Return (X, Y) of the center of cell containing provided text 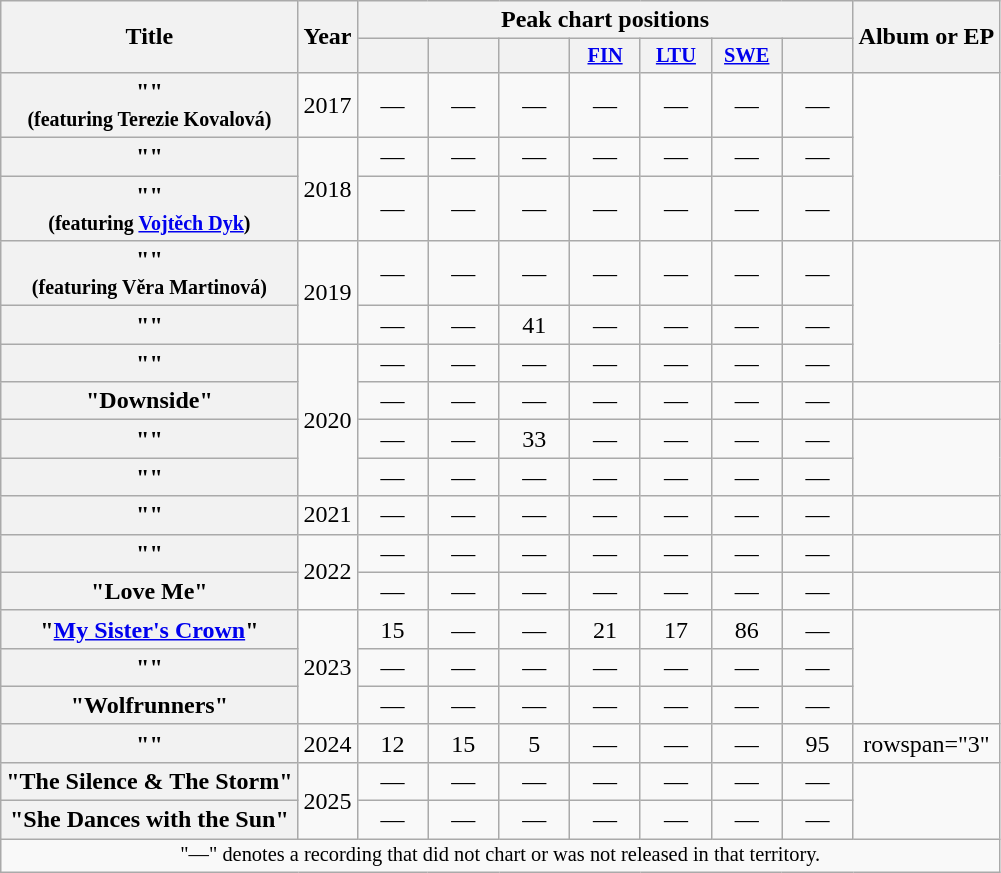
2019 (328, 292)
2020 (328, 420)
2023 (328, 667)
2022 (328, 572)
FIN (606, 56)
41 (534, 325)
"My Sister's Crown" (150, 629)
"Wolfrunners" (150, 705)
21 (606, 629)
""(featuring Terezie Kovalová) (150, 104)
95 (818, 743)
17 (676, 629)
""(featuring Věra Martinová) (150, 274)
"Love Me" (150, 591)
2021 (328, 515)
12 (392, 743)
86 (746, 629)
"—" denotes a recording that did not chart or was not released in that territory. (500, 856)
"She Dances with the Sun" (150, 820)
"Downside" (150, 401)
2024 (328, 743)
33 (534, 439)
5 (534, 743)
LTU (676, 56)
SWE (746, 56)
Title (150, 37)
Year (328, 37)
Peak chart positions (605, 20)
rowspan="3" (926, 743)
2025 (328, 800)
2017 (328, 104)
"The Silence & The Storm" (150, 781)
2018 (328, 190)
Album or EP (926, 37)
""(featuring Vojtěch Dyk) (150, 208)
